Provide the (x, y) coordinate of the cell's center where the given text is located.  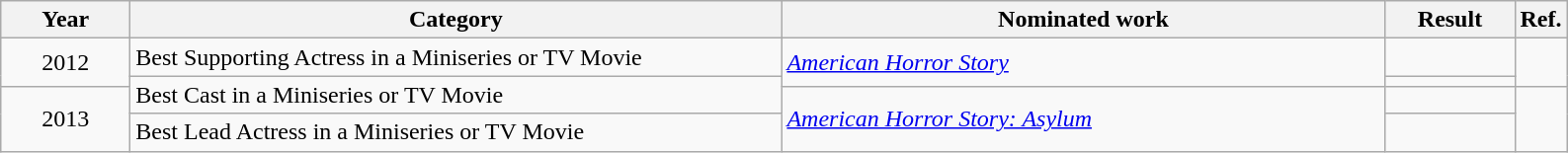
Best Lead Actress in a Miniseries or TV Movie (456, 132)
Best Supporting Actress in a Miniseries or TV Movie (456, 57)
Year (65, 20)
2012 (65, 63)
Result (1450, 20)
Category (456, 20)
American Horror Story (1083, 63)
Best Cast in a Miniseries or TV Movie (456, 95)
Nominated work (1083, 20)
Ref. (1541, 20)
2013 (65, 118)
American Horror Story: Asylum (1083, 118)
